Scan for the cell matching the given text and deliver its [X, Y] coordinate at center. 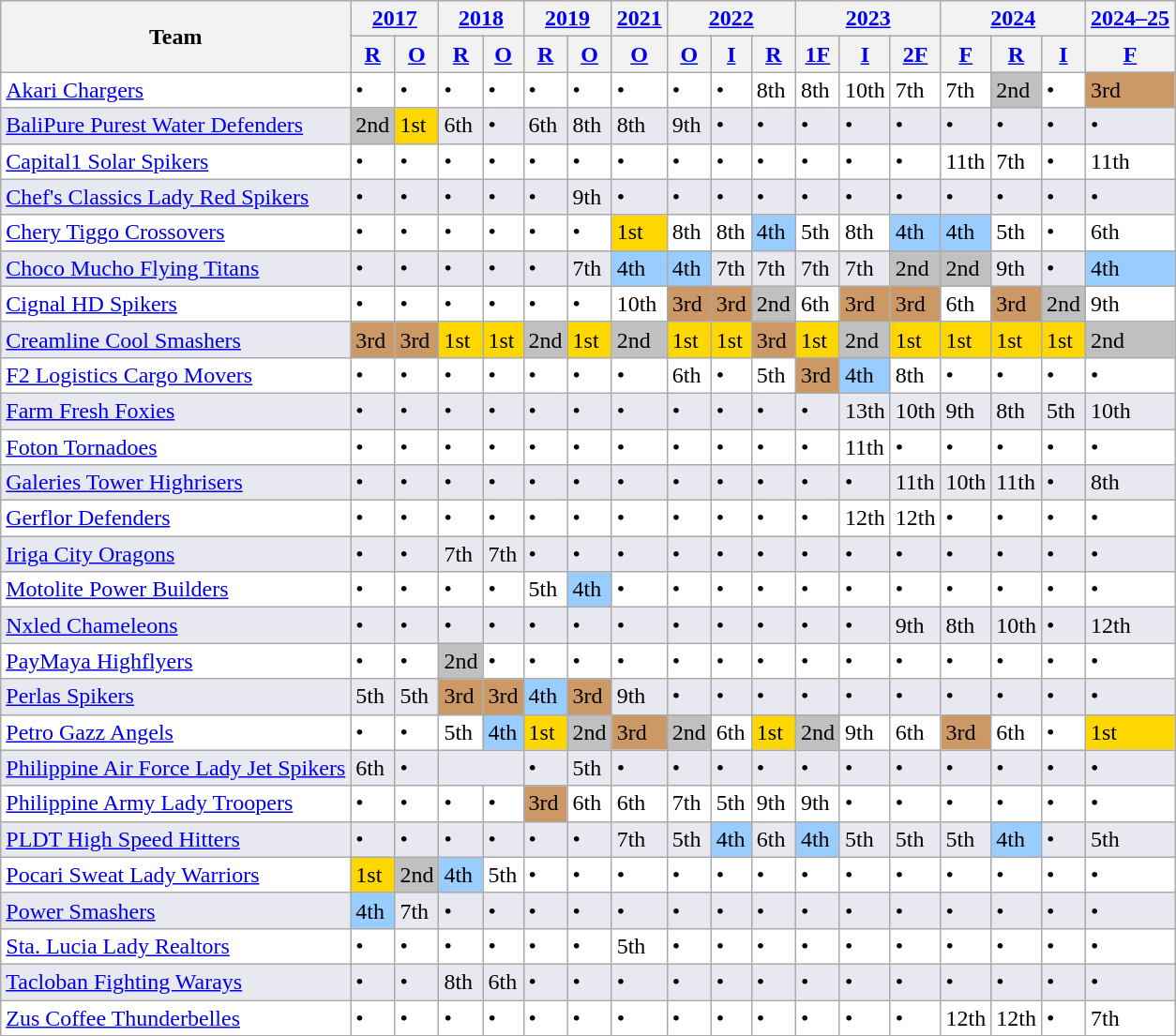
2019 [567, 19]
2017 [395, 19]
BaliPure Purest Water Defenders [176, 126]
1F [818, 54]
Philippine Army Lady Troopers [176, 803]
Chef's Classics Lady Red Spikers [176, 197]
Zus Coffee Thunderbelles [176, 1017]
Pocari Sweat Lady Warriors [176, 875]
Tacloban Fighting Warays [176, 982]
Choco Mucho Flying Titans [176, 268]
Foton Tornadoes [176, 447]
Creamline Cool Smashers [176, 339]
Iriga City Oragons [176, 554]
Farm Fresh Foxies [176, 411]
Nxled Chameleons [176, 625]
Galeries Tower Highrisers [176, 483]
13th [865, 411]
Cignal HD Spikers [176, 304]
2023 [868, 19]
Petro Gazz Angels [176, 732]
2022 [731, 19]
2024 [1013, 19]
Capital1 Solar Spikers [176, 161]
Gerflor Defenders [176, 518]
Team [176, 37]
Philippine Air Force Lady Jet Spikers [176, 768]
2F [915, 54]
2021 [640, 19]
Perlas Spikers [176, 697]
Akari Chargers [176, 90]
PayMaya Highflyers [176, 661]
Power Smashers [176, 910]
Motolite Power Builders [176, 590]
Chery Tiggo Crossovers [176, 233]
Sta. Lucia Lady Realtors [176, 946]
2018 [481, 19]
F2 Logistics Cargo Movers [176, 375]
2024–25 [1129, 19]
PLDT High Speed Hitters [176, 839]
